Provide the (x, y) coordinate of the cell's center where the given text is located.  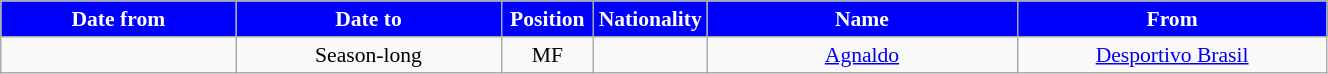
Date from (118, 19)
Agnaldo (862, 55)
Date to (368, 19)
Desportivo Brasil (1172, 55)
From (1172, 19)
Nationality (650, 19)
MF (548, 55)
Season-long (368, 55)
Position (548, 19)
Name (862, 19)
